Detect which cell encompasses the target text, then output its (x, y) center coordinate. 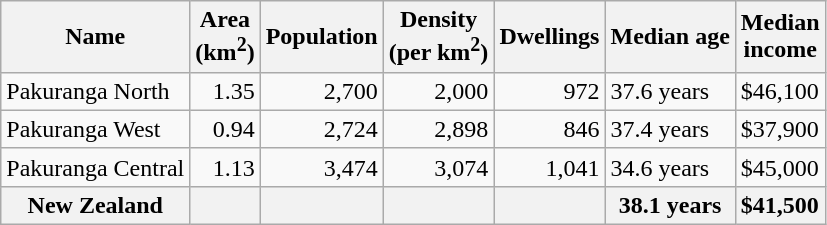
$41,500 (780, 205)
Pakuranga Central (96, 167)
Median age (670, 37)
Population (322, 37)
$37,900 (780, 129)
Pakuranga West (96, 129)
Name (96, 37)
37.6 years (670, 91)
34.6 years (670, 167)
$45,000 (780, 167)
Dwellings (550, 37)
3,474 (322, 167)
2,700 (322, 91)
0.94 (225, 129)
Medianincome (780, 37)
2,724 (322, 129)
$46,100 (780, 91)
972 (550, 91)
1,041 (550, 167)
37.4 years (670, 129)
846 (550, 129)
Area(km2) (225, 37)
Pakuranga North (96, 91)
1.35 (225, 91)
Density(per km2) (438, 37)
1.13 (225, 167)
3,074 (438, 167)
2,898 (438, 129)
38.1 years (670, 205)
New Zealand (96, 205)
2,000 (438, 91)
